For the text-containing cell, return its midpoint in [X, Y] coordinate format. 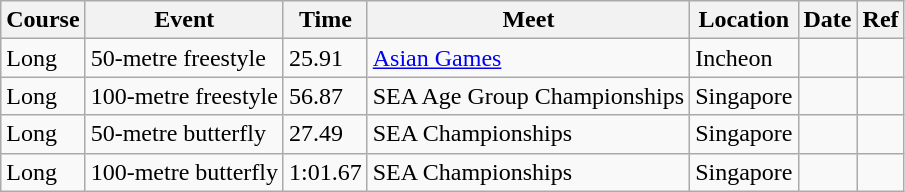
100-metre freestyle [184, 96]
25.91 [325, 58]
Incheon [744, 58]
Time [325, 20]
Course [43, 20]
100-metre butterfly [184, 172]
50-metre freestyle [184, 58]
Date [828, 20]
1:01.67 [325, 172]
Event [184, 20]
Location [744, 20]
Ref [880, 20]
56.87 [325, 96]
Meet [528, 20]
50-metre butterfly [184, 134]
SEA Age Group Championships [528, 96]
27.49 [325, 134]
Asian Games [528, 58]
